Find where the given text appears and provide that cell's center as [X, Y] coordinate. 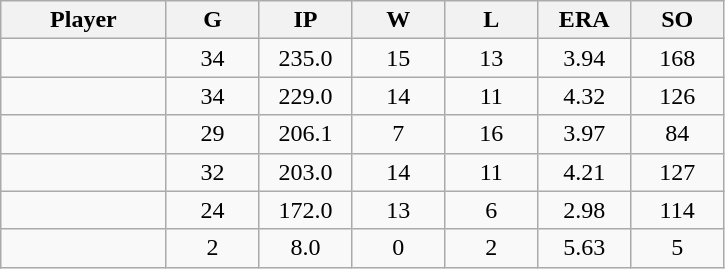
Player [84, 20]
24 [212, 210]
L [492, 20]
0 [398, 248]
8.0 [306, 248]
29 [212, 134]
168 [678, 58]
G [212, 20]
SO [678, 20]
229.0 [306, 96]
206.1 [306, 134]
7 [398, 134]
84 [678, 134]
114 [678, 210]
6 [492, 210]
4.21 [584, 172]
32 [212, 172]
2.98 [584, 210]
W [398, 20]
15 [398, 58]
5.63 [584, 248]
4.32 [584, 96]
ERA [584, 20]
3.94 [584, 58]
5 [678, 248]
126 [678, 96]
235.0 [306, 58]
203.0 [306, 172]
172.0 [306, 210]
127 [678, 172]
IP [306, 20]
3.97 [584, 134]
16 [492, 134]
